Provide the (X, Y) coordinate of the cell's center where the given text is located.  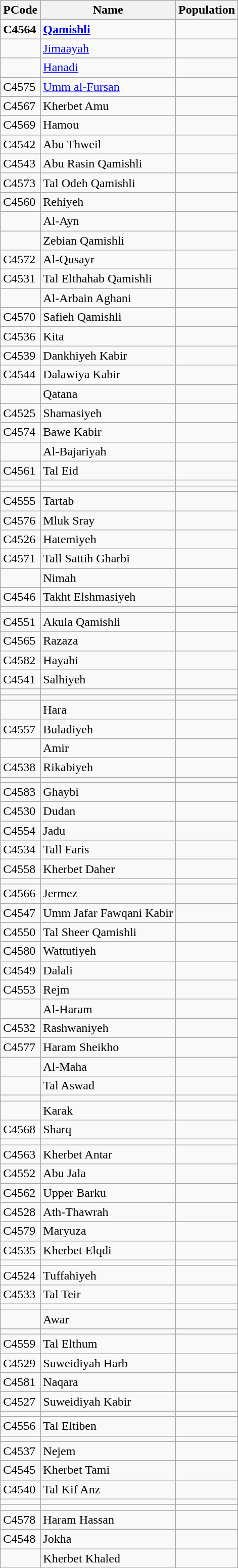
C4534 (20, 850)
Rehiyeh (108, 202)
C4564 (20, 29)
Haram Sheikho (108, 1047)
Hara (108, 710)
Amir (108, 748)
Jokha (108, 1539)
C4528 (20, 1212)
Qamishli (108, 29)
Al-Arbain Aghani (108, 298)
C4580 (20, 951)
C4540 (20, 1489)
Hatemiyeh (108, 540)
PCode (20, 10)
C4526 (20, 540)
Dankhiyeh Kabir (108, 356)
Nimah (108, 578)
Salhiyeh (108, 679)
Jermez (108, 894)
C4551 (20, 622)
C4550 (20, 932)
Naqara (108, 1382)
C4573 (20, 183)
C4539 (20, 356)
Nejem (108, 1451)
Upper Barku (108, 1193)
Takht Elshmasiyeh (108, 597)
Sharq (108, 1130)
Karak (108, 1111)
C4548 (20, 1539)
Rashwaniyeh (108, 1028)
Al-Maha (108, 1067)
C4561 (20, 471)
C4578 (20, 1520)
Kherbet Khaled (108, 1558)
Tal Teir (108, 1294)
C4563 (20, 1154)
C4560 (20, 202)
Dudan (108, 811)
Hayahi (108, 660)
Al-Qusayr (108, 260)
C4557 (20, 729)
C4529 (20, 1363)
Maryuza (108, 1231)
Tall Sattih Gharbi (108, 559)
Tal Elthum (108, 1344)
C4583 (20, 792)
Tal Sheer Qamishli (108, 932)
C4571 (20, 559)
C4543 (20, 163)
Kherbet Daher (108, 869)
Ath-Thawrah (108, 1212)
Buladiyeh (108, 729)
Abu Rasin Qamishli (108, 163)
C4545 (20, 1470)
C4541 (20, 679)
C4533 (20, 1294)
Akula Qamishli (108, 622)
C4525 (20, 413)
C4574 (20, 432)
C4530 (20, 811)
Kita (108, 336)
Bawe Kabir (108, 432)
C4542 (20, 144)
Name (108, 10)
Al-Haram (108, 1009)
C4535 (20, 1250)
C4537 (20, 1451)
C4579 (20, 1231)
Tartab (108, 501)
Jimaayah (108, 48)
Rejm (108, 990)
Razaza (108, 641)
C4524 (20, 1275)
Dalali (108, 970)
Population (206, 10)
Jadu (108, 831)
Abu Jala (108, 1174)
Kherbet Amu (108, 106)
Umm Jafar Fawqani Kabir (108, 913)
C4568 (20, 1130)
C4532 (20, 1028)
C4536 (20, 336)
Kherbet Antar (108, 1154)
Wattutiyeh (108, 951)
Hanadi (108, 68)
C4562 (20, 1193)
C4566 (20, 894)
Qatana (108, 394)
Kherbet Tami (108, 1470)
Tall Faris (108, 850)
Hamou (108, 125)
C4552 (20, 1174)
C4554 (20, 831)
Safieh Qamishli (108, 317)
C4538 (20, 767)
Zebian Qamishli (108, 241)
Tal Kif Anz (108, 1489)
C4558 (20, 869)
Umm al-Fursan (108, 87)
C4576 (20, 520)
C4581 (20, 1382)
Abu Thweil (108, 144)
C4572 (20, 260)
C4565 (20, 641)
C4527 (20, 1402)
Rikabiyeh (108, 767)
Ghaybi (108, 792)
Shamasiyeh (108, 413)
Al-Ayn (108, 221)
C4582 (20, 660)
C4575 (20, 87)
C4544 (20, 375)
C4559 (20, 1344)
C4556 (20, 1426)
C4555 (20, 501)
Suweidiyah Kabir (108, 1402)
C4567 (20, 106)
Dalawiya Kabir (108, 375)
Awar (108, 1319)
C4546 (20, 597)
Haram Hassan (108, 1520)
Tal Eltiben (108, 1426)
Tal Eid (108, 471)
Tal Elthahab Qamishli (108, 279)
Suweidiyah Harb (108, 1363)
Tal Odeh Qamishli (108, 183)
C4547 (20, 913)
Kherbet Elqdi (108, 1250)
Tuffahiyeh (108, 1275)
C4577 (20, 1047)
C4569 (20, 125)
Tal Aswad (108, 1086)
Mluk Sray (108, 520)
C4531 (20, 279)
C4570 (20, 317)
C4549 (20, 970)
Al-Bajariyah (108, 451)
C4553 (20, 990)
